Output the [X, Y] coordinate of the center of the cell containing the given text.  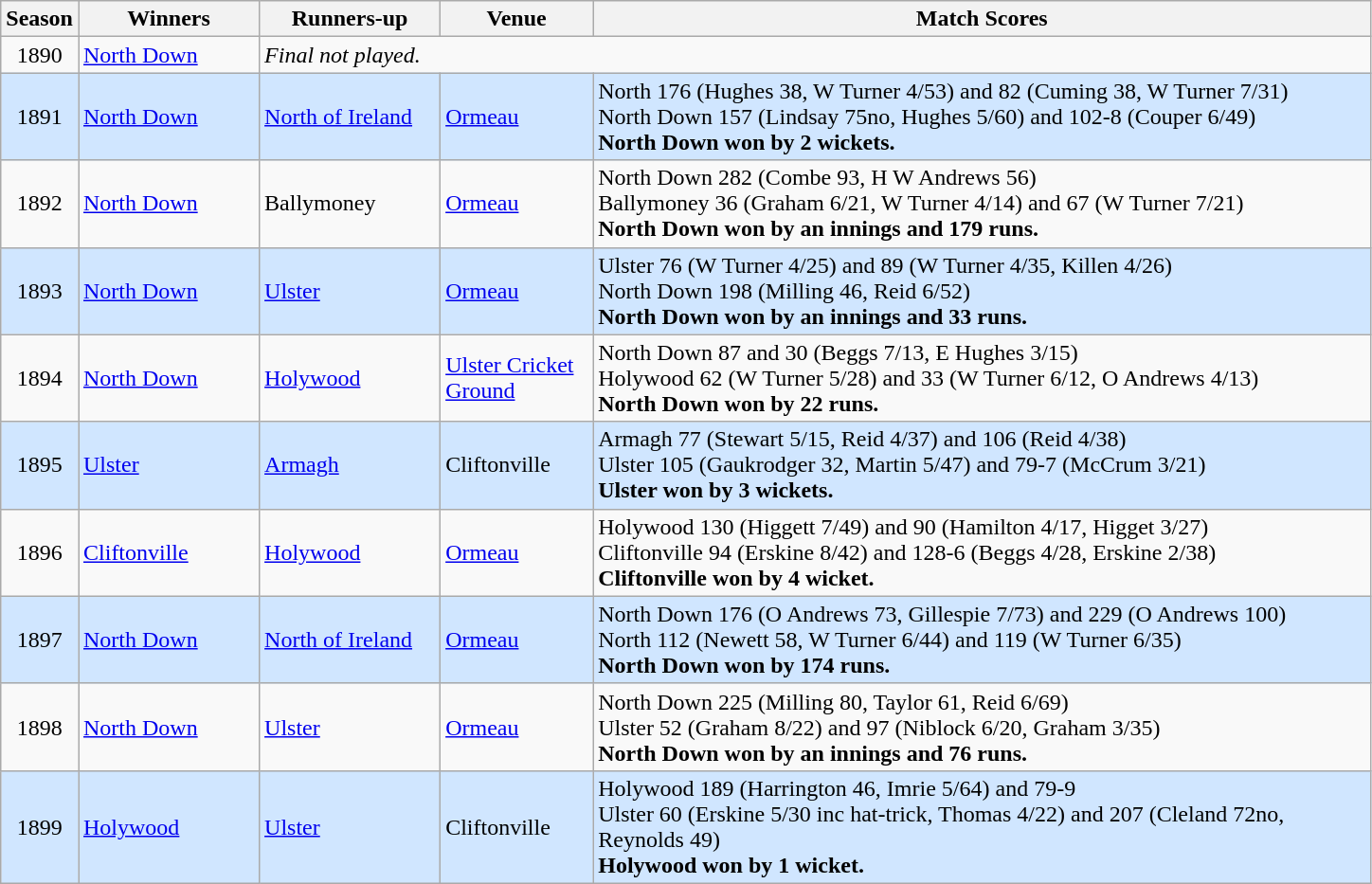
Winners [169, 19]
1892 [40, 204]
1896 [40, 552]
1895 [40, 465]
1893 [40, 291]
1891 [40, 117]
North Down 87 and 30 (Beggs 7/13, E Hughes 3/15)Holywood 62 (W Turner 5/28) and 33 (W Turner 6/12, O Andrews 4/13)North Down won by 22 runs. [982, 378]
Ballymoney [351, 204]
1890 [40, 55]
Armagh [351, 465]
1898 [40, 727]
Venue [517, 19]
1894 [40, 378]
Season [40, 19]
1899 [40, 826]
Armagh 77 (Stewart 5/15, Reid 4/37) and 106 (Reid 4/38)Ulster 105 (Gaukrodger 32, Martin 5/47) and 79-7 (McCrum 3/21)Ulster won by 3 wickets. [982, 465]
1897 [40, 640]
Ulster 76 (W Turner 4/25) and 89 (W Turner 4/35, Killen 4/26)North Down 198 (Milling 46, Reid 6/52)North Down won by an innings and 33 runs. [982, 291]
Match Scores [982, 19]
North Down 225 (Milling 80, Taylor 61, Reid 6/69)Ulster 52 (Graham 8/22) and 97 (Niblock 6/20, Graham 3/35)North Down won by an innings and 76 runs. [982, 727]
Ulster Cricket Ground [517, 378]
Final not played. [815, 55]
Runners-up [351, 19]
North Down 282 (Combe 93, H W Andrews 56)Ballymoney 36 (Graham 6/21, W Turner 4/14) and 67 (W Turner 7/21)North Down won by an innings and 179 runs. [982, 204]
